Detect which cell encompasses the target text, then output its (X, Y) center coordinate. 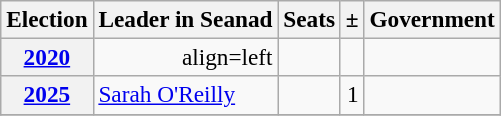
Government (432, 19)
2025 (47, 95)
Election (47, 19)
1 (352, 95)
2020 (47, 57)
Seats (310, 19)
Sarah O'Reilly (186, 95)
align=left (186, 57)
± (352, 19)
Leader in Seanad (186, 19)
